Extract the (X, Y) coordinate from the center of the cell holding the provided text.  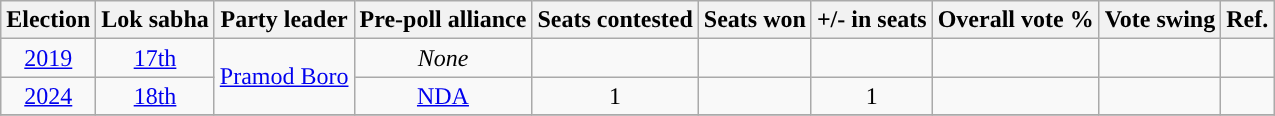
Party leader (284, 20)
Seats contested (615, 20)
18th (155, 96)
NDA (443, 96)
2019 (48, 58)
None (443, 58)
Pramod Boro (284, 77)
Pre-poll alliance (443, 20)
17th (155, 58)
+/- in seats (872, 20)
Election (48, 20)
Lok sabha (155, 20)
Overall vote % (1016, 20)
Ref. (1248, 20)
Vote swing (1160, 20)
2024 (48, 96)
Seats won (754, 20)
